Output the (x, y) coordinate of the center of the cell containing the given text.  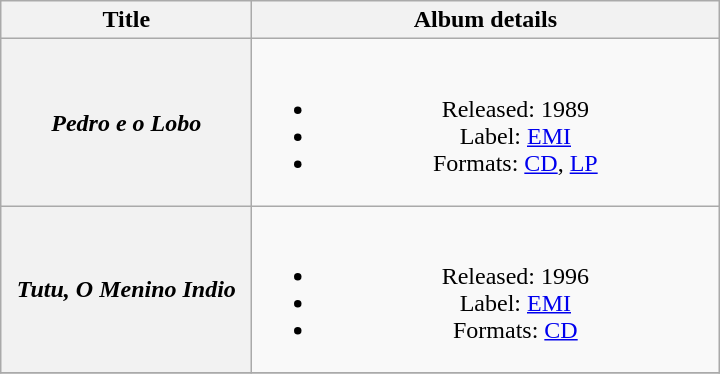
Pedro e o Lobo (126, 122)
Tutu, O Menino Indio (126, 290)
Released: 1996Label: EMIFormats: CD (486, 290)
Released: 1989Label: EMIFormats: CD, LP (486, 122)
Title (126, 20)
Album details (486, 20)
